Pinpoint the cell where the given text exists, returning its [X, Y] midpoint coordinate. 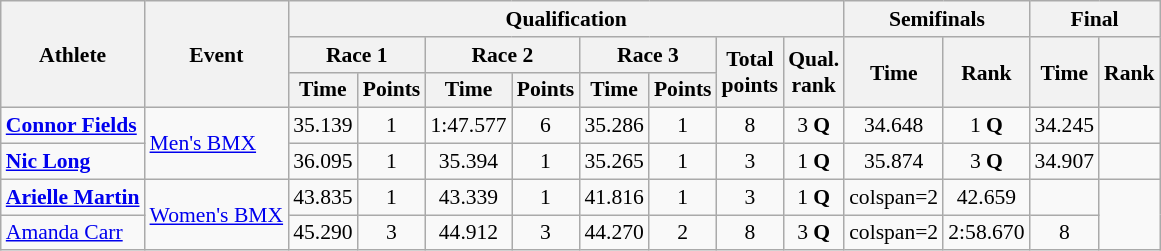
1:47.577 [468, 126]
35.874 [894, 162]
Men's BMX [217, 144]
34.648 [894, 126]
35.286 [614, 126]
35.139 [322, 126]
44.270 [614, 233]
Event [217, 54]
Women's BMX [217, 214]
Semifinals [936, 19]
Connor Fields [73, 126]
34.245 [1064, 126]
Qualification [566, 19]
2 [683, 233]
Race 3 [648, 55]
Race 2 [502, 55]
36.095 [322, 162]
35.394 [468, 162]
Amanda Carr [73, 233]
Final [1095, 19]
44.912 [468, 233]
Athlete [73, 54]
Qual.rank [814, 72]
Totalpoints [750, 72]
42.659 [986, 197]
35.265 [614, 162]
2:58.670 [986, 233]
6 [546, 126]
45.290 [322, 233]
Race 1 [356, 55]
Arielle Martin [73, 197]
41.816 [614, 197]
43.835 [322, 197]
Nic Long [73, 162]
43.339 [468, 197]
34.907 [1064, 162]
